Detect which cell encompasses the target text, then output its [x, y] center coordinate. 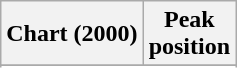
Chart (2000) [72, 34]
Peakposition [189, 34]
